Provide the (X, Y) coordinate of the cell's center where the given text is located.  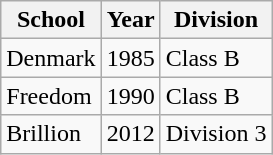
Brillion (51, 134)
Denmark (51, 58)
1985 (130, 58)
Freedom (51, 96)
1990 (130, 96)
Division 3 (216, 134)
Division (216, 20)
Year (130, 20)
School (51, 20)
2012 (130, 134)
